Identify which cell holds the provided text, then report its [X, Y] central coordinate. 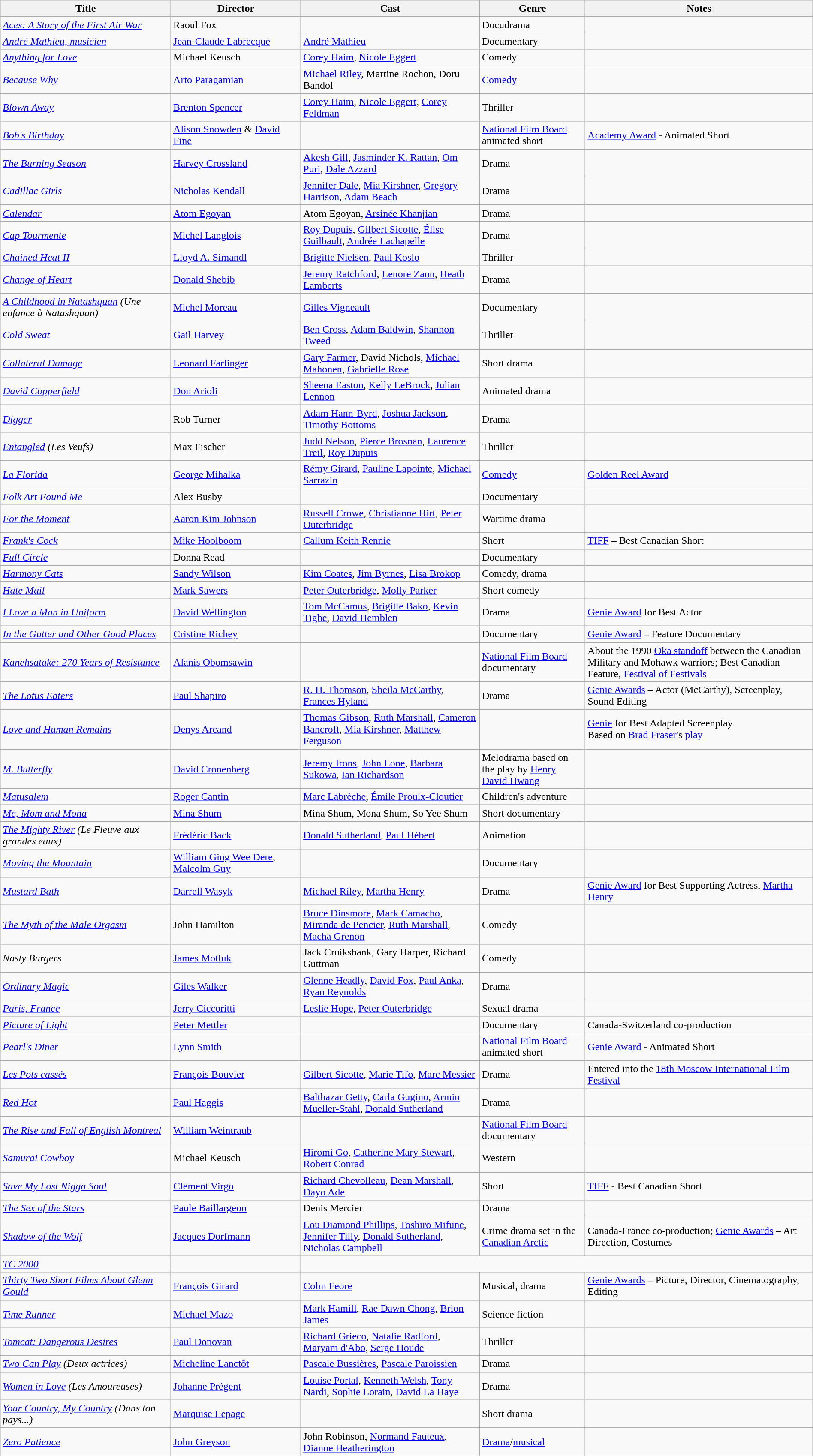
Cristine Richey [236, 634]
Jean-Claude Labrecque [236, 41]
Women in Love (Les Amoureuses) [86, 1386]
A Childhood in Natashquan (Une enfance à Natashquan) [86, 308]
Roger Cantin [236, 797]
Brenton Spencer [236, 107]
Mike Hoolboom [236, 541]
Nasty Burgers [86, 958]
Peter Outerbridge, Molly Parker [390, 590]
John Robinson, Normand Fauteux, Dianne Heatherington [390, 1442]
Change of Heart [86, 279]
Jennifer Dale, Mia Kirshner, Gregory Harrison, Adam Beach [390, 191]
R. H. Thomson, Sheila McCarthy, Frances Hyland [390, 696]
Harmony Cats [86, 573]
Bob's Birthday [86, 135]
Rob Turner [236, 419]
André Mathieu [390, 41]
Adam Hann-Byrd, Joshua Jackson, Timothy Bottoms [390, 419]
Chained Heat II [86, 257]
Kanehsatake: 270 Years of Resistance [86, 662]
Time Runner [86, 1314]
Genie Award for Best Supporting Actress, Martha Henry [699, 891]
Kim Coates, Jim Byrnes, Lisa Brokop [390, 573]
Western [532, 1158]
Judd Nelson, Pierce Brosnan, Laurence Treil, Roy Dupuis [390, 447]
Michael Riley, Martine Rochon, Doru Bandol [390, 80]
Denis Mercier [390, 1208]
Gilles Vigneault [390, 308]
Michel Langlois [236, 235]
Picture of Light [86, 1024]
Mina Shum [236, 813]
The Mighty River (Le Fleuve aux grandes eaux) [86, 835]
Lou Diamond Phillips, Toshiro Mifune, Jennifer Tilly, Donald Sutherland, Nicholas Campbell [390, 1236]
Atom Egoyan [236, 213]
The Lotus Eaters [86, 696]
Mark Hamill, Rae Dawn Chong, Brion James [390, 1314]
Because Why [86, 80]
Atom Egoyan, Arsinée Khanjian [390, 213]
John Hamilton [236, 925]
Sheena Easton, Kelly LeBrock, Julian Lennon [390, 391]
Darrell Wasyk [236, 891]
Genre [532, 9]
Micheline Lanctôt [236, 1364]
Clement Virgo [236, 1186]
Matusalem [86, 797]
Cap Tourmente [86, 235]
Russell Crowe, Christianne Hirt, Peter Outerbridge [390, 519]
François Bouvier [236, 1074]
Cast [390, 9]
Genie Award - Animated Short [699, 1047]
Marquise Lepage [236, 1414]
TIFF - Best Canadian Short [699, 1186]
David Copperfield [86, 391]
Shadow of the Wolf [86, 1236]
Genie Awards – Actor (McCarthy), Screenplay, Sound Editing [699, 696]
Donna Read [236, 557]
Peter Mettler [236, 1024]
Pearl's Diner [86, 1047]
George Mihalka [236, 475]
Alex Busby [236, 497]
Colm Feore [390, 1286]
Donald Sutherland, Paul Hébert [390, 835]
Frédéric Back [236, 835]
Lynn Smith [236, 1047]
Drama/musical [532, 1442]
Nicholas Kendall [236, 191]
David Wellington [236, 612]
Science fiction [532, 1314]
Hiromi Go, Catherine Mary Stewart, Robert Conrad [390, 1158]
Donald Shebib [236, 279]
Lloyd A. Simandl [236, 257]
Gary Farmer, David Nichols, Michael Mahonen, Gabrielle Rose [390, 363]
Children's adventure [532, 797]
Entered into the 18th Moscow International Film Festival [699, 1074]
Red Hot [86, 1102]
Musical, drama [532, 1286]
Ordinary Magic [86, 986]
Zero Patience [86, 1442]
Short documentary [532, 813]
Thomas Gibson, Ruth Marshall, Cameron Bancroft, Mia Kirshner, Matthew Ferguson [390, 730]
Denys Arcand [236, 730]
Genie Award for Best Actor [699, 612]
Gail Harvey [236, 335]
Animation [532, 835]
Alison Snowden & David Fine [236, 135]
TIFF – Best Canadian Short [699, 541]
Jerry Ciccoritti [236, 1008]
Crime drama set in the Canadian Arctic [532, 1236]
Canada-Switzerland co-production [699, 1024]
Samurai Cowboy [86, 1158]
William Ging Wee Dere, Malcolm Guy [236, 863]
Title [86, 9]
Johanne Prégent [236, 1386]
Richard Chevolleau, Dean Marshall, Dayo Ade [390, 1186]
Melodrama based on the play by Henry David Hwang [532, 769]
Roy Dupuis, Gilbert Sicotte, Élise Guilbault, Andrée Lachapelle [390, 235]
Arto Paragamian [236, 80]
Corey Haim, Nicole Eggert [390, 57]
David Cronenberg [236, 769]
The Rise and Fall of English Montreal [86, 1131]
Animated drama [532, 391]
TC 2000 [86, 1264]
Leonard Farlinger [236, 363]
John Greyson [236, 1442]
Moving the Mountain [86, 863]
M. Butterfly [86, 769]
Academy Award - Animated Short [699, 135]
Harvey Crossland [236, 163]
Blown Away [86, 107]
Mina Shum, Mona Shum, So Yee Shum [390, 813]
Sandy Wilson [236, 573]
Jeremy Irons, John Lone, Barbara Sukowa, Ian Richardson [390, 769]
William Weintraub [236, 1131]
Mark Sawers [236, 590]
Full Circle [86, 557]
Digger [86, 419]
Marc Labrèche, Émile Proulx-Cloutier [390, 797]
Leslie Hope, Peter Outerbridge [390, 1008]
Aces: A Story of the First Air War [86, 25]
André Mathieu, musicien [86, 41]
Docudrama [532, 25]
Jacques Dorfmann [236, 1236]
Michael Mazo [236, 1314]
Cadillac Girls [86, 191]
Golden Reel Award [699, 475]
Paul Haggis [236, 1102]
The Sex of the Stars [86, 1208]
In the Gutter and Other Good Places [86, 634]
Folk Art Found Me [86, 497]
Jack Cruikshank, Gary Harper, Richard Guttman [390, 958]
Director [236, 9]
Giles Walker [236, 986]
James Motluk [236, 958]
Don Arioli [236, 391]
Frank's Cock [86, 541]
Ben Cross, Adam Baldwin, Shannon Tweed [390, 335]
Comedy, drama [532, 573]
Sexual drama [532, 1008]
Alanis Obomsawin [236, 662]
Paule Baillargeon [236, 1208]
Entangled (Les Veufs) [86, 447]
Genie Award – Feature Documentary [699, 634]
Tomcat: Dangerous Desires [86, 1342]
Corey Haim, Nicole Eggert, Corey Feldman [390, 107]
Raoul Fox [236, 25]
Pascale Bussières, Pascale Paroissien [390, 1364]
Two Can Play (Deux actrices) [86, 1364]
La Florida [86, 475]
Callum Keith Rennie [390, 541]
Genie for Best Adapted ScreenplayBased on Brad Fraser's play [699, 730]
The Burning Season [86, 163]
For the Moment [86, 519]
I Love a Man in Uniform [86, 612]
Richard Grieco, Natalie Radford, Maryam d'Abo, Serge Houde [390, 1342]
Gilbert Sicotte, Marie Tifo, Marc Messier [390, 1074]
Louise Portal, Kenneth Welsh, Tony Nardi, Sophie Lorain, David La Haye [390, 1386]
Genie Awards – Picture, Director, Cinematography, Editing [699, 1286]
Save My Lost Nigga Soul [86, 1186]
Hate Mail [86, 590]
Your Country, My Country (Dans ton pays...) [86, 1414]
Paul Donovan [236, 1342]
Paul Shapiro [236, 696]
Tom McCamus, Brigitte Bako, Kevin Tighe, David Hemblen [390, 612]
Les Pots cassés [86, 1074]
Max Fischer [236, 447]
Akesh Gill, Jasminder K. Rattan, Om Puri, Dale Azzard [390, 163]
Canada-France co-production; Genie Awards – Art Direction, Costumes [699, 1236]
Thirty Two Short Films About Glenn Gould [86, 1286]
Love and Human Remains [86, 730]
Anything for Love [86, 57]
Collateral Damage [86, 363]
Short comedy [532, 590]
Bruce Dinsmore, Mark Camacho, Miranda de Pencier, Ruth Marshall, Macha Grenon [390, 925]
Paris, France [86, 1008]
François Girard [236, 1286]
Calendar [86, 213]
Michael Riley, Martha Henry [390, 891]
Rémy Girard, Pauline Lapointe, Michael Sarrazin [390, 475]
About the 1990 Oka standoff between the Canadian Military and Mohawk warriors; Best Canadian Feature, Festival of Festivals [699, 662]
Glenne Headly, David Fox, Paul Anka, Ryan Reynolds [390, 986]
Notes [699, 9]
Mustard Bath [86, 891]
Me, Mom and Mona [86, 813]
Jeremy Ratchford, Lenore Zann, Heath Lamberts [390, 279]
Cold Sweat [86, 335]
Brigitte Nielsen, Paul Koslo [390, 257]
Michel Moreau [236, 308]
The Myth of the Male Orgasm [86, 925]
Wartime drama [532, 519]
Balthazar Getty, Carla Gugino, Armin Mueller-Stahl, Donald Sutherland [390, 1102]
Aaron Kim Johnson [236, 519]
